Scan for the cell matching the given text and deliver its (x, y) coordinate at center. 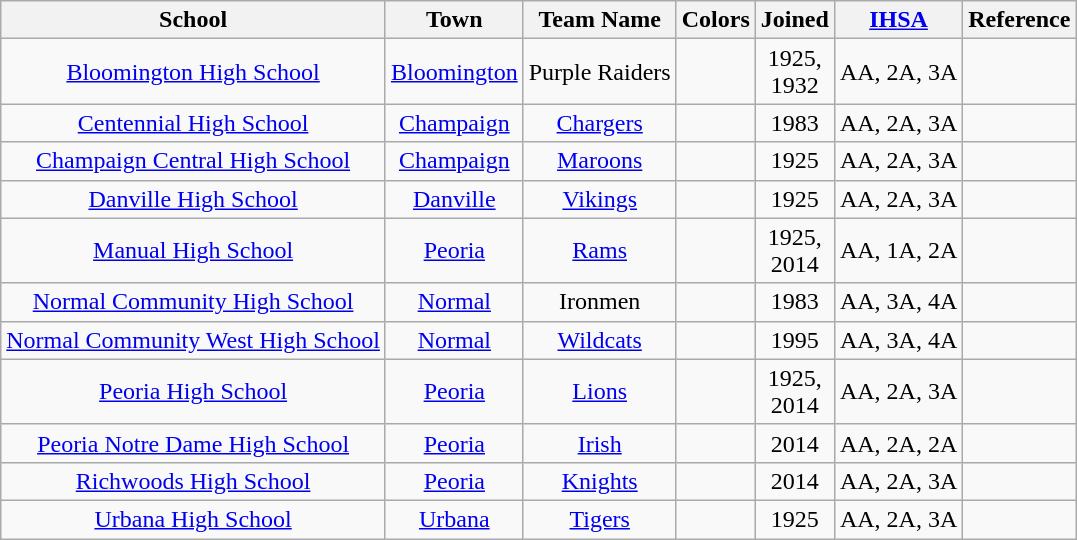
Danville High School (194, 199)
Team Name (600, 20)
Bloomington (454, 72)
AA, 2A, 2A (898, 443)
Vikings (600, 199)
Reference (1020, 20)
Champaign Central High School (194, 161)
Wildcats (600, 340)
Normal Community West High School (194, 340)
Urbana (454, 519)
Manual High School (194, 250)
Colors (716, 20)
Chargers (600, 123)
School (194, 20)
Rams (600, 250)
Ironmen (600, 302)
Urbana High School (194, 519)
Peoria High School (194, 392)
IHSA (898, 20)
Centennial High School (194, 123)
Joined (794, 20)
AA, 1A, 2A (898, 250)
Normal Community High School (194, 302)
1995 (794, 340)
Richwoods High School (194, 481)
Peoria Notre Dame High School (194, 443)
Irish (600, 443)
Lions (600, 392)
Bloomington High School (194, 72)
1925,1932 (794, 72)
Tigers (600, 519)
Danville (454, 199)
Knights (600, 481)
Purple Raiders (600, 72)
Town (454, 20)
Maroons (600, 161)
